Determine the [x, y] coordinate at the center of the cell enclosing the given text.  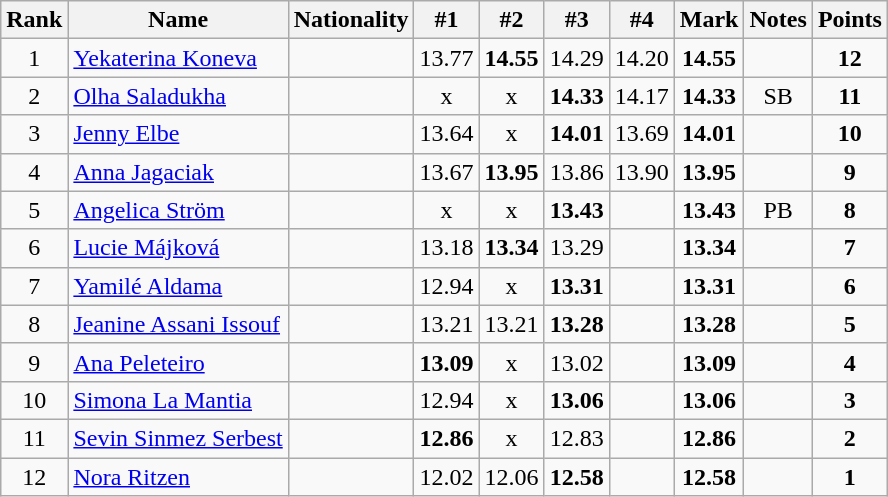
Rank [34, 20]
Angelica Ström [178, 210]
13.64 [446, 134]
PB [778, 210]
Mark [709, 20]
13.29 [576, 248]
Name [178, 20]
14.17 [642, 96]
Yamilé Aldama [178, 286]
Nora Ritzen [178, 477]
13.86 [576, 172]
#3 [576, 20]
Lucie Májková [178, 248]
12.83 [576, 438]
Anna Jagaciak [178, 172]
12.02 [446, 477]
Notes [778, 20]
#2 [512, 20]
Simona La Mantia [178, 400]
14.29 [576, 58]
Nationality [351, 20]
13.18 [446, 248]
13.90 [642, 172]
SB [778, 96]
Olha Saladukha [178, 96]
Sevin Sinmez Serbest [178, 438]
Jeanine Assani Issouf [178, 324]
Jenny Elbe [178, 134]
#1 [446, 20]
13.69 [642, 134]
13.67 [446, 172]
12.06 [512, 477]
14.20 [642, 58]
Ana Peleteiro [178, 362]
13.77 [446, 58]
13.02 [576, 362]
Yekaterina Koneva [178, 58]
Points [850, 20]
#4 [642, 20]
